Scan for the cell matching the given text and deliver its [X, Y] coordinate at center. 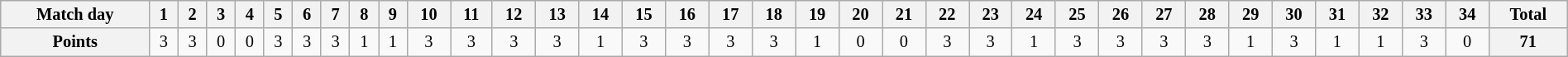
28 [1207, 14]
Points [75, 42]
34 [1467, 14]
7 [336, 14]
30 [1293, 14]
5 [278, 14]
23 [991, 14]
20 [860, 14]
10 [428, 14]
2 [192, 14]
71 [1528, 42]
9 [394, 14]
27 [1164, 14]
22 [947, 14]
31 [1337, 14]
17 [730, 14]
32 [1380, 14]
13 [557, 14]
18 [773, 14]
21 [904, 14]
11 [471, 14]
33 [1424, 14]
19 [817, 14]
26 [1121, 14]
29 [1250, 14]
8 [364, 14]
12 [514, 14]
6 [308, 14]
24 [1034, 14]
14 [600, 14]
Match day [75, 14]
4 [250, 14]
16 [687, 14]
15 [643, 14]
25 [1077, 14]
Total [1528, 14]
